From the cell containing the given text, extract its center point as [x, y] coordinate. 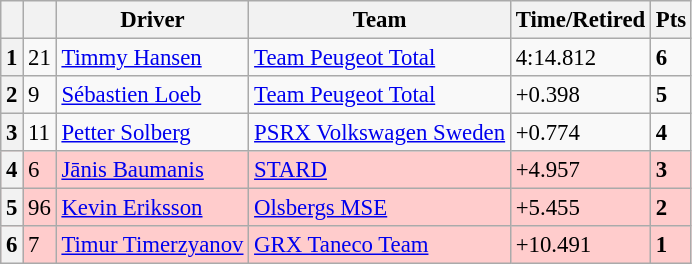
Pts [672, 20]
+10.491 [580, 245]
+0.774 [580, 133]
Petter Solberg [152, 133]
4:14.812 [580, 58]
PSRX Volkswagen Sweden [380, 133]
11 [40, 133]
Kevin Eriksson [152, 208]
Time/Retired [580, 20]
21 [40, 58]
+5.455 [580, 208]
9 [40, 95]
Driver [152, 20]
STARD [380, 170]
GRX Taneco Team [380, 245]
Timur Timerzyanov [152, 245]
Team [380, 20]
Jānis Baumanis [152, 170]
+0.398 [580, 95]
Timmy Hansen [152, 58]
96 [40, 208]
7 [40, 245]
Sébastien Loeb [152, 95]
+4.957 [580, 170]
Olsbergs MSE [380, 208]
